Output the [x, y] coordinate of the center of the cell containing the given text.  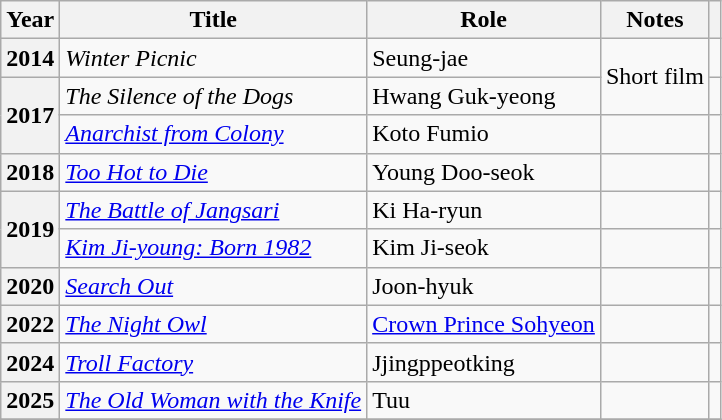
Koto Fumio [484, 134]
The Old Woman with the Knife [214, 400]
Joon-hyuk [484, 286]
2025 [30, 400]
Year [30, 20]
Young Doo-seok [484, 172]
Crown Prince Sohyeon [484, 324]
The Night Owl [214, 324]
Kim Ji-seok [484, 248]
Winter Picnic [214, 58]
The Battle of Jangsari [214, 210]
Anarchist from Colony [214, 134]
2022 [30, 324]
2020 [30, 286]
Kim Ji-young: Born 1982 [214, 248]
2024 [30, 362]
Title [214, 20]
2018 [30, 172]
Jjingppeotking [484, 362]
Short film [654, 77]
The Silence of the Dogs [214, 96]
Notes [654, 20]
Search Out [214, 286]
Hwang Guk-yeong [484, 96]
2014 [30, 58]
Ki Ha-ryun [484, 210]
Too Hot to Die [214, 172]
Role [484, 20]
2017 [30, 115]
2019 [30, 229]
Troll Factory [214, 362]
Tuu [484, 400]
Seung-jae [484, 58]
